Search for the cell housing the specified text and yield its (x, y) center coordinate. 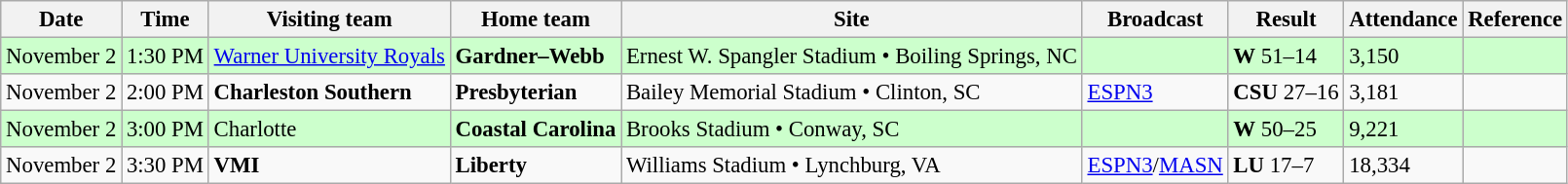
Warner University Royals (329, 56)
Bailey Memorial Stadium • Clinton, SC (852, 92)
Liberty (536, 166)
Brooks Stadium • Conway, SC (852, 129)
Ernest W. Spangler Stadium • Boiling Springs, NC (852, 56)
18,334 (1403, 166)
Charleston Southern (329, 92)
3,150 (1403, 56)
W 50–25 (1286, 129)
Broadcast (1155, 19)
Result (1286, 19)
2:00 PM (166, 92)
3,181 (1403, 92)
W 51–14 (1286, 56)
Site (852, 19)
Charlotte (329, 129)
3:00 PM (166, 129)
VMI (329, 166)
Visiting team (329, 19)
Presbyterian (536, 92)
Attendance (1403, 19)
3:30 PM (166, 166)
LU 17–7 (1286, 166)
Gardner–Webb (536, 56)
Reference (1515, 19)
1:30 PM (166, 56)
ESPN3 (1155, 92)
Home team (536, 19)
Williams Stadium • Lynchburg, VA (852, 166)
Date (61, 19)
Time (166, 19)
ESPN3/MASN (1155, 166)
Coastal Carolina (536, 129)
9,221 (1403, 129)
CSU 27–16 (1286, 92)
